Return the [X, Y] coordinate for the center point of the cell that contains the specified text.  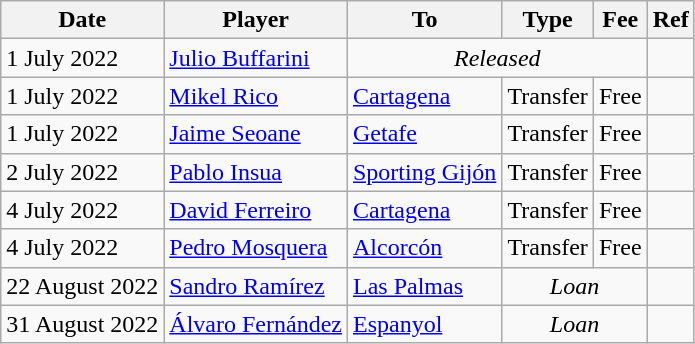
Mikel Rico [256, 96]
2 July 2022 [82, 172]
22 August 2022 [82, 286]
31 August 2022 [82, 324]
Released [497, 58]
Pablo Insua [256, 172]
Pedro Mosquera [256, 248]
Álvaro Fernández [256, 324]
Player [256, 20]
To [424, 20]
Alcorcón [424, 248]
Sandro Ramírez [256, 286]
Sporting Gijón [424, 172]
Fee [620, 20]
Las Palmas [424, 286]
Julio Buffarini [256, 58]
Espanyol [424, 324]
David Ferreiro [256, 210]
Ref [670, 20]
Getafe [424, 134]
Jaime Seoane [256, 134]
Date [82, 20]
Type [548, 20]
